Extract the [x, y] coordinate from the center of the cell holding the provided text.  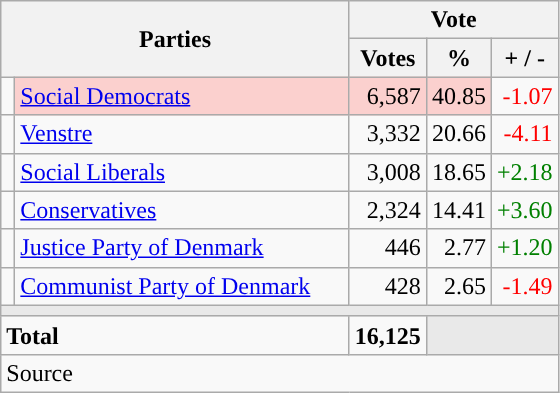
40.85 [458, 96]
+1.20 [524, 248]
Vote [454, 20]
Total [176, 335]
Venstre [182, 134]
Source [280, 373]
3,332 [388, 134]
16,125 [388, 335]
+2.18 [524, 172]
Justice Party of Denmark [182, 248]
-1.07 [524, 96]
-1.49 [524, 286]
446 [388, 248]
2.65 [458, 286]
Votes [388, 58]
428 [388, 286]
14.41 [458, 210]
18.65 [458, 172]
+3.60 [524, 210]
-4.11 [524, 134]
Communist Party of Denmark [182, 286]
Conservatives [182, 210]
20.66 [458, 134]
Social Democrats [182, 96]
2.77 [458, 248]
Social Liberals [182, 172]
3,008 [388, 172]
% [458, 58]
Parties [176, 39]
6,587 [388, 96]
+ / - [524, 58]
2,324 [388, 210]
